Find where the given text appears and provide that cell's center as [X, Y] coordinate. 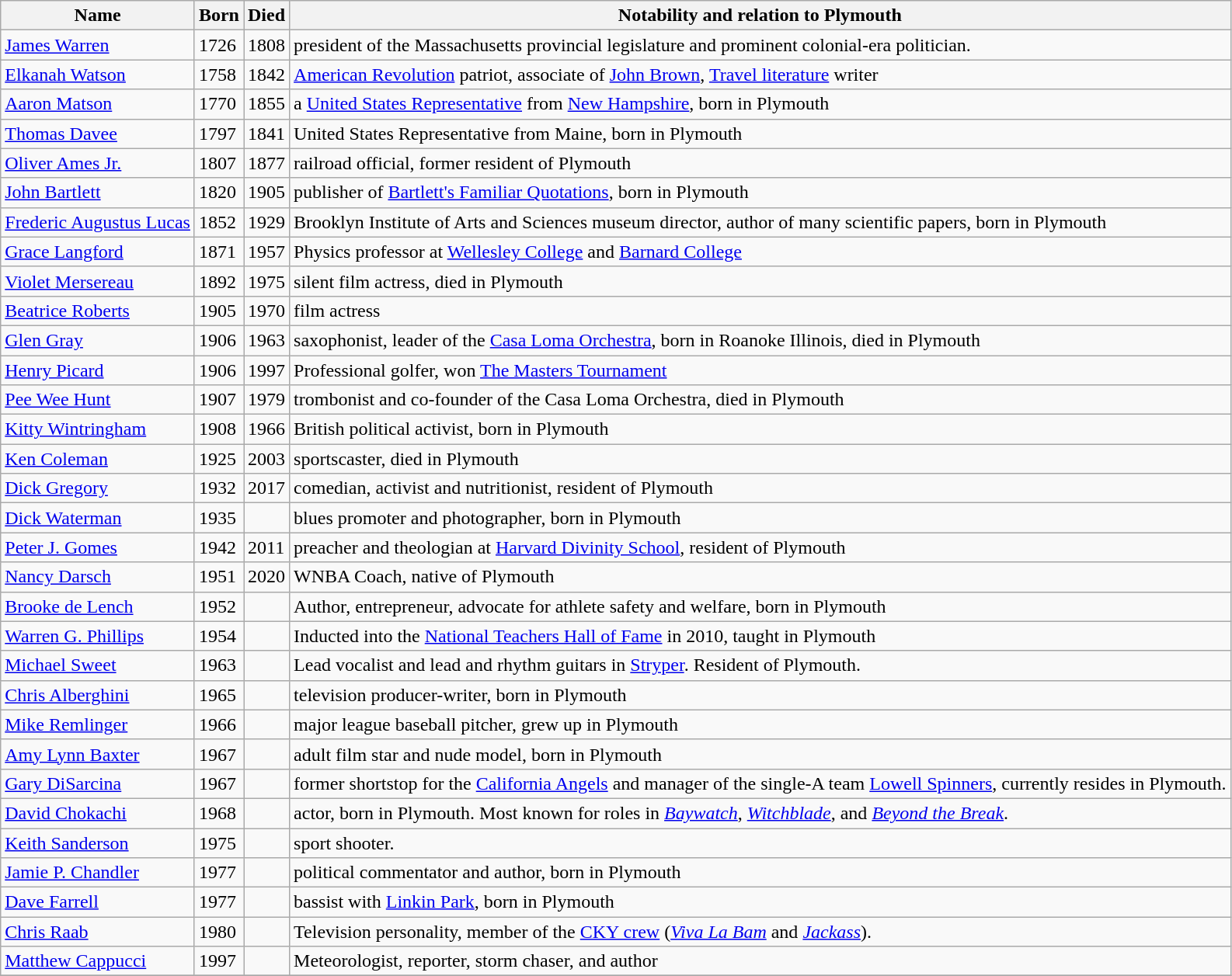
Died [267, 16]
WNBA Coach, native of Plymouth [760, 577]
bassist with Linkin Park, born in Plymouth [760, 902]
Notability and relation to Plymouth [760, 16]
1808 [267, 45]
British political activist, born in Plymouth [760, 429]
political commentator and author, born in Plymouth [760, 873]
1980 [219, 932]
1841 [267, 134]
adult film star and nude model, born in Plymouth [760, 754]
1852 [219, 222]
1892 [219, 281]
Grace Langford [98, 252]
1855 [267, 104]
sportscaster, died in Plymouth [760, 459]
1968 [219, 813]
Lead vocalist and lead and rhythm guitars in Stryper. Resident of Plymouth. [760, 665]
Amy Lynn Baxter [98, 754]
Brooke de Lench [98, 606]
1954 [219, 636]
1979 [267, 400]
1925 [219, 459]
Frederic Augustus Lucas [98, 222]
2011 [267, 547]
1932 [219, 488]
former shortstop for the California Angels and manager of the single-A team Lowell Spinners, currently resides in Plymouth. [760, 783]
Beatrice Roberts [98, 311]
Dave Farrell [98, 902]
1935 [219, 518]
1952 [219, 606]
James Warren [98, 45]
actor, born in Plymouth. Most known for roles in Baywatch, Witchblade, and Beyond the Break. [760, 813]
1758 [219, 75]
1770 [219, 104]
Henry Picard [98, 370]
Ken Coleman [98, 459]
Chris Alberghini [98, 695]
1908 [219, 429]
Television personality, member of the CKY crew (Viva La Bam and Jackass). [760, 932]
Pee Wee Hunt [98, 400]
president of the Massachusetts provincial legislature and prominent colonial-era politician. [760, 45]
trombonist and co-founder of the Casa Loma Orchestra, died in Plymouth [760, 400]
John Bartlett [98, 193]
blues promoter and photographer, born in Plymouth [760, 518]
Author, entrepreneur, advocate for athlete safety and welfare, born in Plymouth [760, 606]
1820 [219, 193]
2020 [267, 577]
Glen Gray [98, 340]
Name [98, 16]
1842 [267, 75]
sport shooter. [760, 842]
1877 [267, 163]
2017 [267, 488]
Mike Remlinger [98, 724]
film actress [760, 311]
Dick Gregory [98, 488]
Nancy Darsch [98, 577]
Keith Sanderson [98, 842]
Elkanah Watson [98, 75]
Kitty Wintringham [98, 429]
major league baseball pitcher, grew up in Plymouth [760, 724]
Aaron Matson [98, 104]
1970 [267, 311]
a United States Representative from New Hampshire, born in Plymouth [760, 104]
Born [219, 16]
Chris Raab [98, 932]
railroad official, former resident of Plymouth [760, 163]
comedian, activist and nutritionist, resident of Plymouth [760, 488]
American Revolution patriot, associate of John Brown, Travel literature writer [760, 75]
David Chokachi [98, 813]
1726 [219, 45]
1797 [219, 134]
Dick Waterman [98, 518]
Gary DiSarcina [98, 783]
Peter J. Gomes [98, 547]
Warren G. Phillips [98, 636]
1807 [219, 163]
1942 [219, 547]
United States Representative from Maine, born in Plymouth [760, 134]
Violet Mersereau [98, 281]
Meteorologist, reporter, storm chaser, and author [760, 961]
Matthew Cappucci [98, 961]
saxophonist, leader of the Casa Loma Orchestra, born in Roanoke Illinois, died in Plymouth [760, 340]
Brooklyn Institute of Arts and Sciences museum director, author of many scientific papers, born in Plymouth [760, 222]
Jamie P. Chandler [98, 873]
silent film actress, died in Plymouth [760, 281]
1929 [267, 222]
Professional golfer, won The Masters Tournament [760, 370]
preacher and theologian at Harvard Divinity School, resident of Plymouth [760, 547]
Oliver Ames Jr. [98, 163]
1951 [219, 577]
2003 [267, 459]
1965 [219, 695]
Thomas Davee [98, 134]
television producer-writer, born in Plymouth [760, 695]
1907 [219, 400]
1871 [219, 252]
Physics professor at Wellesley College and Barnard College [760, 252]
Michael Sweet [98, 665]
1957 [267, 252]
Inducted into the National Teachers Hall of Fame in 2010, taught in Plymouth [760, 636]
publisher of Bartlett's Familiar Quotations, born in Plymouth [760, 193]
